Pinpoint the cell where the given text exists, returning its [X, Y] midpoint coordinate. 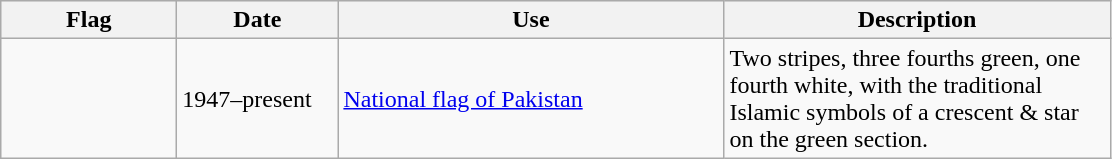
Date [258, 20]
National flag of Pakistan [531, 98]
Flag [89, 20]
1947–present [258, 98]
Description [917, 20]
Two stripes, three fourths green, one fourth white, with the traditional Islamic symbols of a crescent & star on the green section. [917, 98]
Use [531, 20]
